Return [x, y] of the center of cell containing provided text 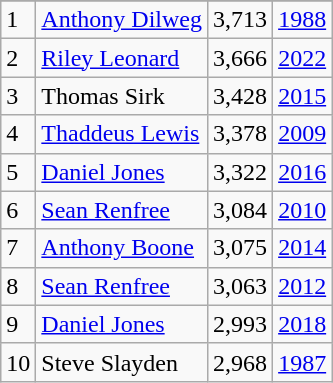
3,378 [240, 134]
Steve Slayden [122, 362]
8 [18, 286]
Anthony Dilweg [122, 20]
2012 [302, 286]
Thaddeus Lewis [122, 134]
2009 [302, 134]
2018 [302, 324]
Thomas Sirk [122, 96]
10 [18, 362]
3 [18, 96]
2,968 [240, 362]
1988 [302, 20]
2,993 [240, 324]
1987 [302, 362]
3,428 [240, 96]
3,322 [240, 172]
5 [18, 172]
3,666 [240, 58]
2010 [302, 210]
2 [18, 58]
2022 [302, 58]
4 [18, 134]
6 [18, 210]
3,063 [240, 286]
2014 [302, 248]
3,713 [240, 20]
3,075 [240, 248]
9 [18, 324]
Riley Leonard [122, 58]
Anthony Boone [122, 248]
7 [18, 248]
1 [18, 20]
2016 [302, 172]
3,084 [240, 210]
2015 [302, 96]
